Detect which cell encompasses the target text, then output its (x, y) center coordinate. 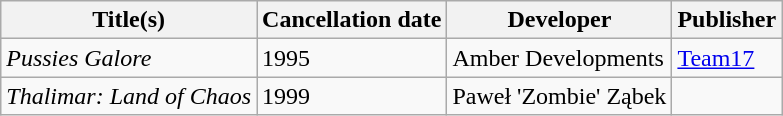
Publisher (727, 20)
Developer (560, 20)
Pussies Galore (129, 58)
Thalimar: Land of Chaos (129, 96)
Cancellation date (352, 20)
1995 (352, 58)
Amber Developments (560, 58)
1999 (352, 96)
Title(s) (129, 20)
Team17 (727, 58)
Paweł 'Zombie' Ząbek (560, 96)
